Extract the [X, Y] coordinate from the center of the cell holding the provided text.  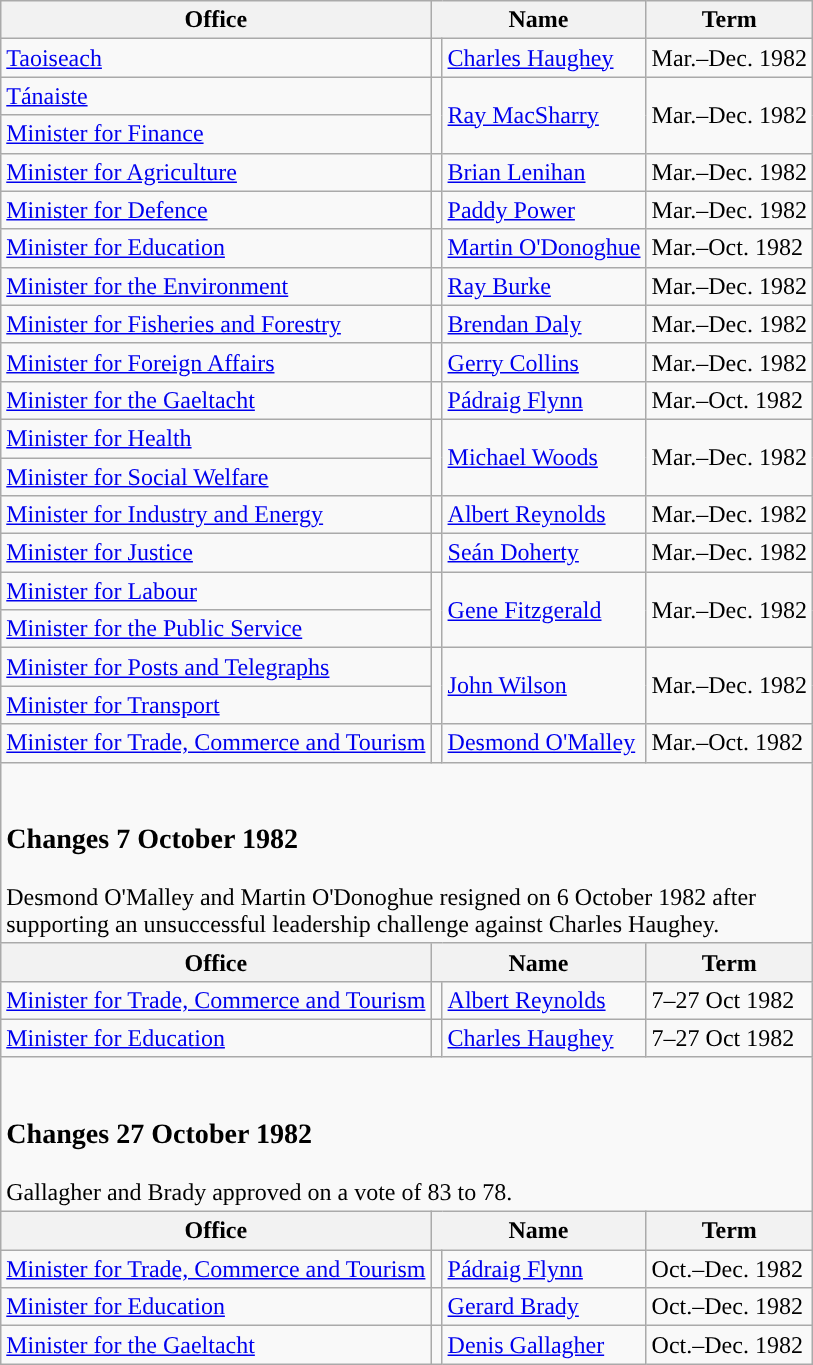
Minister for Transport [216, 705]
Gerry Collins [544, 362]
Minister for Defence [216, 210]
Minister for Labour [216, 591]
Minister for Social Welfare [216, 477]
Michael Woods [544, 457]
Ray MacSharry [544, 115]
Brendan Daly [544, 324]
Minister for Justice [216, 553]
Changes 27 October 1982Gallagher and Brady approved on a vote of 83 to 78. [407, 1134]
Martin O'Donoghue [544, 248]
Denis Gallagher [544, 1345]
Minister for the Environment [216, 286]
Minister for Finance [216, 134]
Paddy Power [544, 210]
Tánaiste [216, 96]
Seán Doherty [544, 553]
Ray Burke [544, 286]
Minister for Agriculture [216, 172]
Minister for Posts and Telegraphs [216, 667]
Brian Lenihan [544, 172]
Minister for Fisheries and Forestry [216, 324]
Minister for Industry and Energy [216, 515]
Desmond O'Malley [544, 743]
Minister for Foreign Affairs [216, 362]
Gene Fitzgerald [544, 610]
John Wilson [544, 686]
Gerard Brady [544, 1307]
Taoiseach [216, 58]
Minister for the Public Service [216, 629]
Minister for Health [216, 438]
